Detect which cell encompasses the target text, then output its (X, Y) center coordinate. 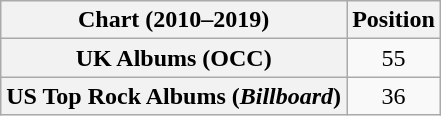
Chart (2010–2019) (174, 20)
36 (394, 96)
55 (394, 58)
Position (394, 20)
UK Albums (OCC) (174, 58)
US Top Rock Albums (Billboard) (174, 96)
